Find where the given text appears and provide that cell's center as [X, Y] coordinate. 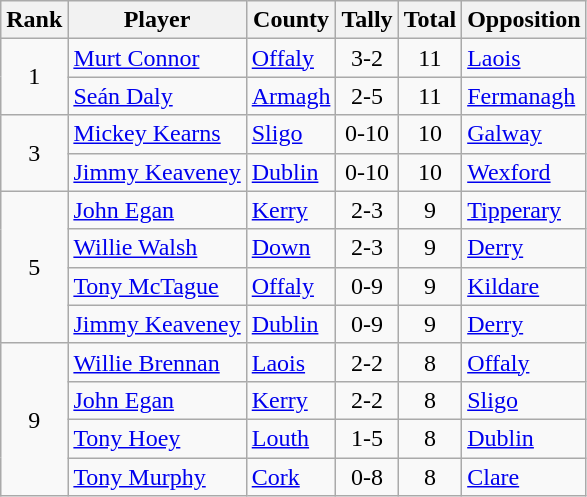
Louth [291, 438]
Wexford [524, 172]
Tony McTague [157, 286]
2-5 [367, 96]
5 [34, 267]
Fermanagh [524, 96]
0-8 [367, 477]
Galway [524, 134]
3-2 [367, 58]
1 [34, 77]
Player [157, 20]
County [291, 20]
Seán Daly [157, 96]
Down [291, 248]
Tally [367, 20]
Kildare [524, 286]
Willie Walsh [157, 248]
Rank [34, 20]
3 [34, 153]
Clare [524, 477]
Opposition [524, 20]
Cork [291, 477]
Tony Murphy [157, 477]
Mickey Kearns [157, 134]
Tony Hoey [157, 438]
Murt Connor [157, 58]
Total [430, 20]
Armagh [291, 96]
1-5 [367, 438]
Willie Brennan [157, 362]
Tipperary [524, 210]
